Locate the cell with the specified text and output its [x, y] center coordinate. 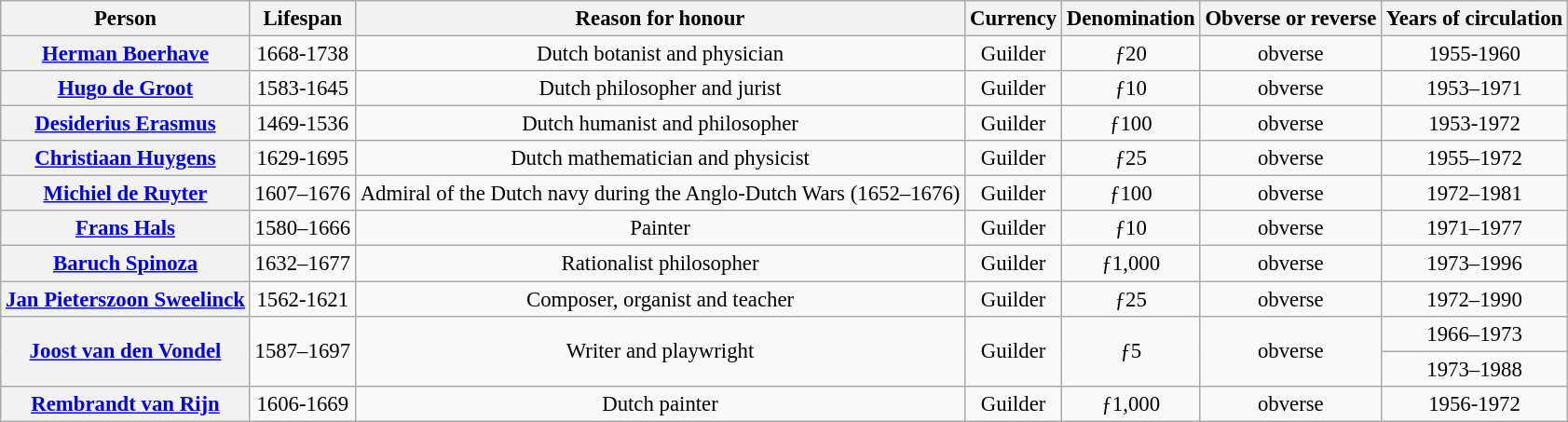
1966–1973 [1475, 334]
Desiderius Erasmus [125, 124]
Person [125, 19]
Christiaan Huygens [125, 158]
ƒ5 [1131, 350]
1629-1695 [302, 158]
1583-1645 [302, 88]
Frans Hals [125, 228]
Herman Boerhave [125, 54]
1971–1977 [1475, 228]
Hugo de Groot [125, 88]
Currency [1014, 19]
1953-1972 [1475, 124]
Lifespan [302, 19]
Dutch painter [660, 403]
Composer, organist and teacher [660, 299]
1956-1972 [1475, 403]
1973–1996 [1475, 264]
Joost van den Vondel [125, 350]
1587–1697 [302, 350]
Rationalist philosopher [660, 264]
1580–1666 [302, 228]
1955–1972 [1475, 158]
Rembrandt van Rijn [125, 403]
1606-1669 [302, 403]
Dutch philosopher and jurist [660, 88]
1972–1981 [1475, 194]
1632–1677 [302, 264]
Denomination [1131, 19]
Reason for honour [660, 19]
Dutch botanist and physician [660, 54]
1973–1988 [1475, 369]
1607–1676 [302, 194]
1955-1960 [1475, 54]
Painter [660, 228]
Jan Pieterszoon Sweelinck [125, 299]
Years of circulation [1475, 19]
1953–1971 [1475, 88]
Obverse or reverse [1290, 19]
1972–1990 [1475, 299]
Dutch mathematician and physicist [660, 158]
Writer and playwright [660, 350]
ƒ20 [1131, 54]
Admiral of the Dutch navy during the Anglo-Dutch Wars (1652–1676) [660, 194]
1668-1738 [302, 54]
Baruch Spinoza [125, 264]
1562-1621 [302, 299]
Michiel de Ruyter [125, 194]
1469-1536 [302, 124]
Dutch humanist and philosopher [660, 124]
